Return the (x, y) coordinate for the center point of the cell that contains the specified text.  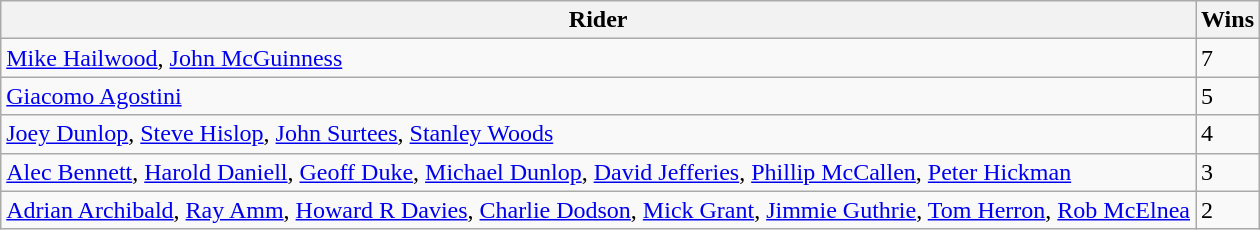
Giacomo Agostini (598, 96)
Wins (1228, 20)
Adrian Archibald, Ray Amm, Howard R Davies, Charlie Dodson, Mick Grant, Jimmie Guthrie, Tom Herron, Rob McElnea (598, 210)
2 (1228, 210)
Alec Bennett, Harold Daniell, Geoff Duke, Michael Dunlop, David Jefferies, Phillip McCallen, Peter Hickman (598, 172)
5 (1228, 96)
7 (1228, 58)
Mike Hailwood, John McGuinness (598, 58)
3 (1228, 172)
Joey Dunlop, Steve Hislop, John Surtees, Stanley Woods (598, 134)
4 (1228, 134)
Rider (598, 20)
